Find where the given text appears and provide that cell's center as [x, y] coordinate. 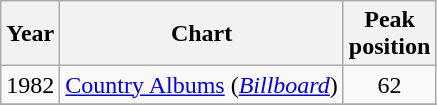
62 [389, 85]
Chart [202, 34]
Country Albums (Billboard) [202, 85]
1982 [30, 85]
Year [30, 34]
Peakposition [389, 34]
